Detect which cell encompasses the target text, then output its [X, Y] center coordinate. 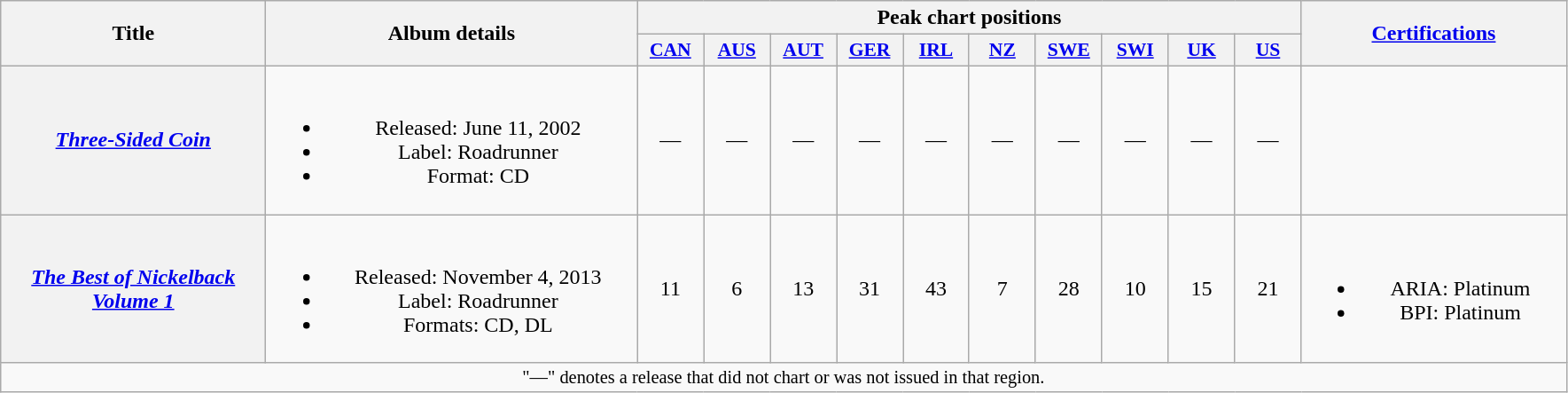
Certifications [1434, 34]
Peak chart positions [970, 18]
SWI [1135, 51]
GER [870, 51]
SWE [1069, 51]
CAN [670, 51]
15 [1202, 289]
Three-Sided Coin [133, 140]
US [1268, 51]
Released: November 4, 2013Label: RoadrunnerFormats: CD, DL [452, 289]
AUT [803, 51]
AUS [737, 51]
7 [1002, 289]
NZ [1002, 51]
Released: June 11, 2002Label: RoadrunnerFormat: CD [452, 140]
The Best of NickelbackVolume 1 [133, 289]
6 [737, 289]
31 [870, 289]
21 [1268, 289]
IRL [936, 51]
43 [936, 289]
10 [1135, 289]
13 [803, 289]
Title [133, 34]
ARIA: PlatinumBPI: Platinum [1434, 289]
UK [1202, 51]
Album details [452, 34]
28 [1069, 289]
"—" denotes a release that did not chart or was not issued in that region. [784, 378]
11 [670, 289]
